Locate the cell with the specified text and output its (X, Y) center coordinate. 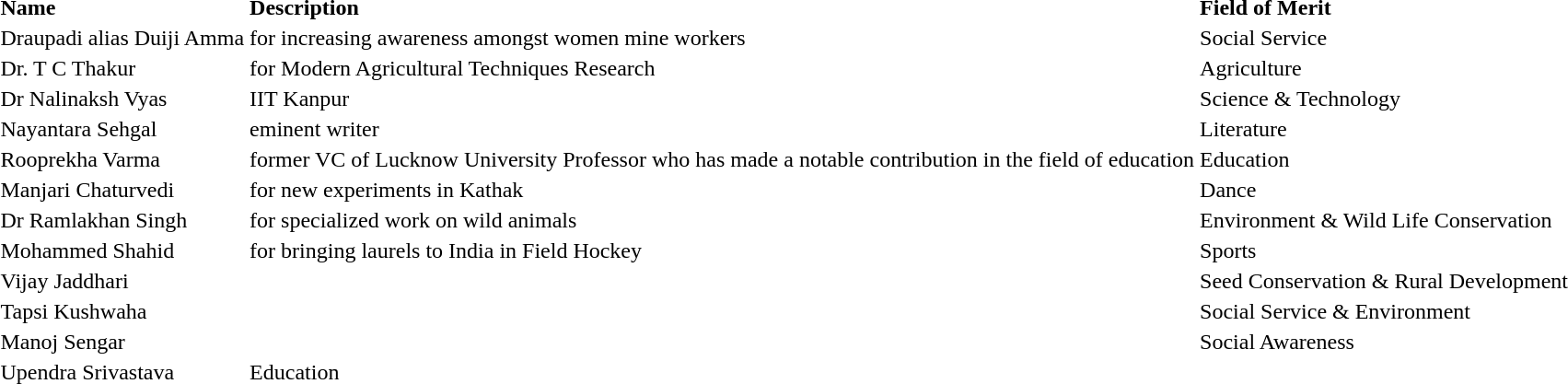
IIT Kanpur (722, 99)
eminent writer (722, 129)
for increasing awareness amongst women mine workers (722, 38)
for specialized work on wild animals (722, 220)
for new experiments in Kathak (722, 190)
former VC of Lucknow University Professor who has made a notable contribution in the field of education (722, 159)
for bringing laurels to India in Field Hockey (722, 250)
for Modern Agricultural Techniques Research (722, 68)
